Find where the given text appears and provide that cell's center as (x, y) coordinate. 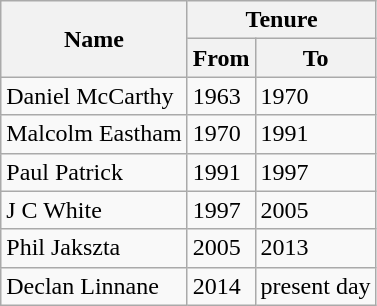
To (316, 58)
2014 (221, 286)
Name (94, 39)
present day (316, 286)
Malcolm Eastham (94, 134)
J C White (94, 210)
1963 (221, 96)
Tenure (282, 20)
From (221, 58)
Paul Patrick (94, 172)
Declan Linnane (94, 286)
Phil Jakszta (94, 248)
2013 (316, 248)
Daniel McCarthy (94, 96)
